Scan for the cell matching the given text and deliver its (X, Y) coordinate at center. 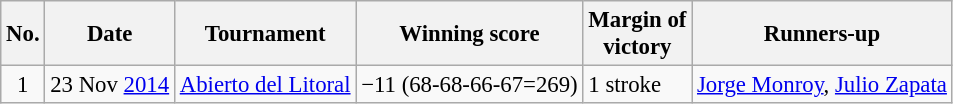
1 stroke (638, 85)
1 (23, 85)
Margin ofvictory (638, 34)
Winning score (470, 34)
−11 (68-68-66-67=269) (470, 85)
Runners-up (822, 34)
Abierto del Litoral (264, 85)
Date (110, 34)
No. (23, 34)
23 Nov 2014 (110, 85)
Tournament (264, 34)
Jorge Monroy, Julio Zapata (822, 85)
